From the cell containing the given text, extract its center point as (X, Y) coordinate. 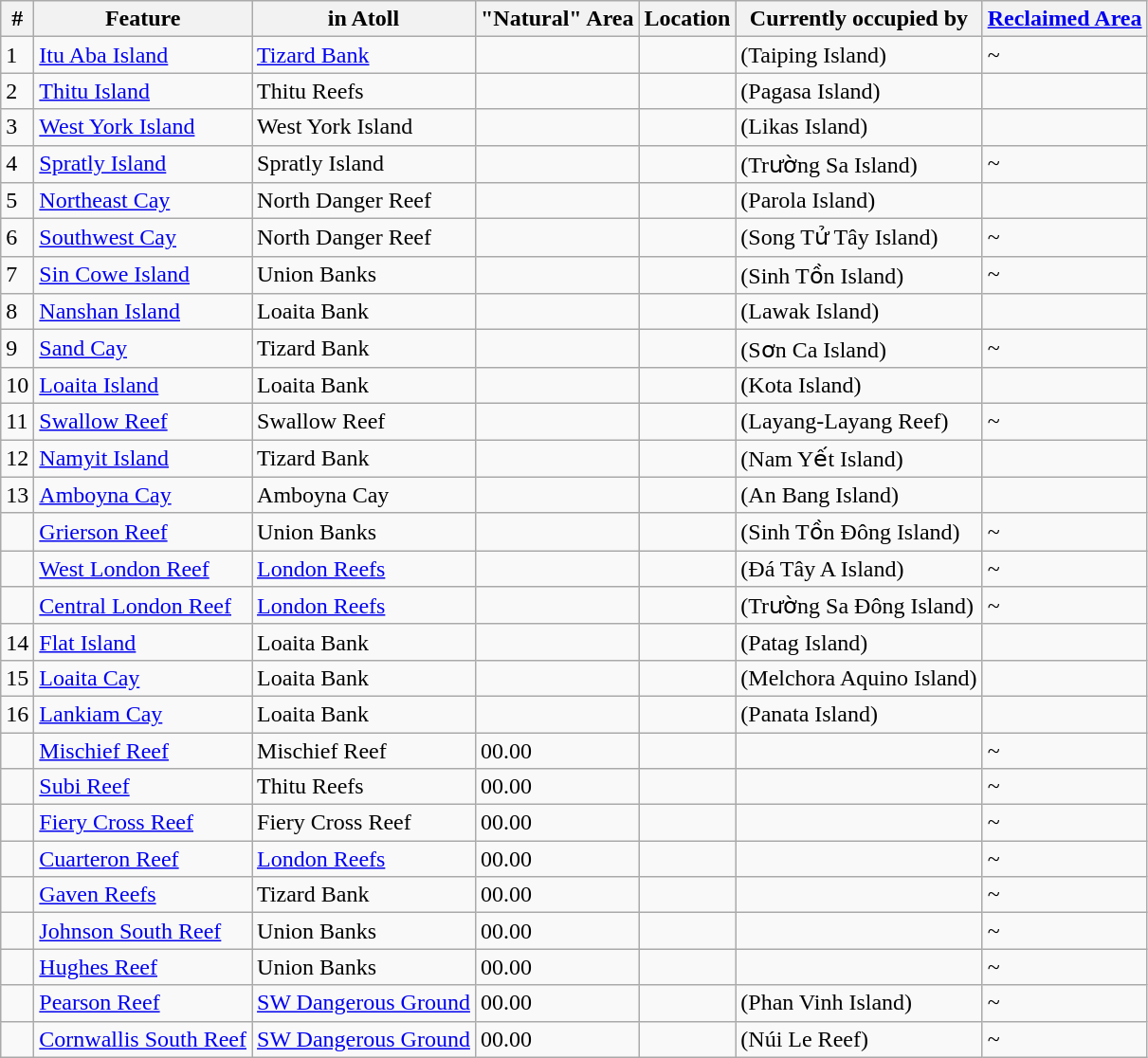
(Trường Sa Đông Island) (859, 606)
(Layang-Layang Reef) (859, 421)
16 (17, 714)
Grierson Reef (143, 532)
(Kota Island) (859, 385)
(Song Tử Tây Island) (859, 238)
Flat Island (143, 642)
4 (17, 164)
(Phan Vinh Island) (859, 1003)
(Trường Sa Island) (859, 164)
(Sinh Tồn Đông Island) (859, 532)
12 (17, 459)
Hughes Reef (143, 967)
14 (17, 642)
in Atoll (364, 19)
Johnson South Reef (143, 931)
(Taiping Island) (859, 55)
Location (687, 19)
5 (17, 201)
(Sơn Ca Island) (859, 349)
Feature (143, 19)
13 (17, 495)
2 (17, 91)
Cuarteron Reef (143, 859)
(Panata Island) (859, 714)
Nanshan Island (143, 312)
(Núi Le Reef) (859, 1039)
Loaita Island (143, 385)
Sand Cay (143, 349)
Gaven Reefs (143, 895)
3 (17, 127)
Currently occupied by (859, 19)
(Sinh Tồn Island) (859, 275)
Reclaimed Area (1065, 19)
8 (17, 312)
15 (17, 678)
9 (17, 349)
Namyit Island (143, 459)
1 (17, 55)
(Melchora Aquino Island) (859, 678)
(Likas Island) (859, 127)
7 (17, 275)
11 (17, 421)
(Pagasa Island) (859, 91)
Itu Aba Island (143, 55)
# (17, 19)
(An Bang Island) (859, 495)
Thitu Island (143, 91)
Sin Cowe Island (143, 275)
Loaita Cay (143, 678)
(Nam Yết Island) (859, 459)
(Lawak Island) (859, 312)
West London Reef (143, 569)
(Patag Island) (859, 642)
Pearson Reef (143, 1003)
Southwest Cay (143, 238)
10 (17, 385)
Central London Reef (143, 606)
Cornwallis South Reef (143, 1039)
Northeast Cay (143, 201)
(Đá Tây A Island) (859, 569)
Subi Reef (143, 787)
"Natural" Area (557, 19)
Lankiam Cay (143, 714)
(Parola Island) (859, 201)
6 (17, 238)
